Output the (x, y) coordinate of the center of the cell containing the given text.  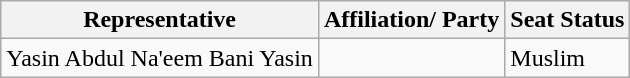
Yasin Abdul Na'eem Bani Yasin (160, 58)
Seat Status (568, 20)
Representative (160, 20)
Affiliation/ Party (411, 20)
Muslim (568, 58)
